Return (X, Y) of the center of cell containing provided text 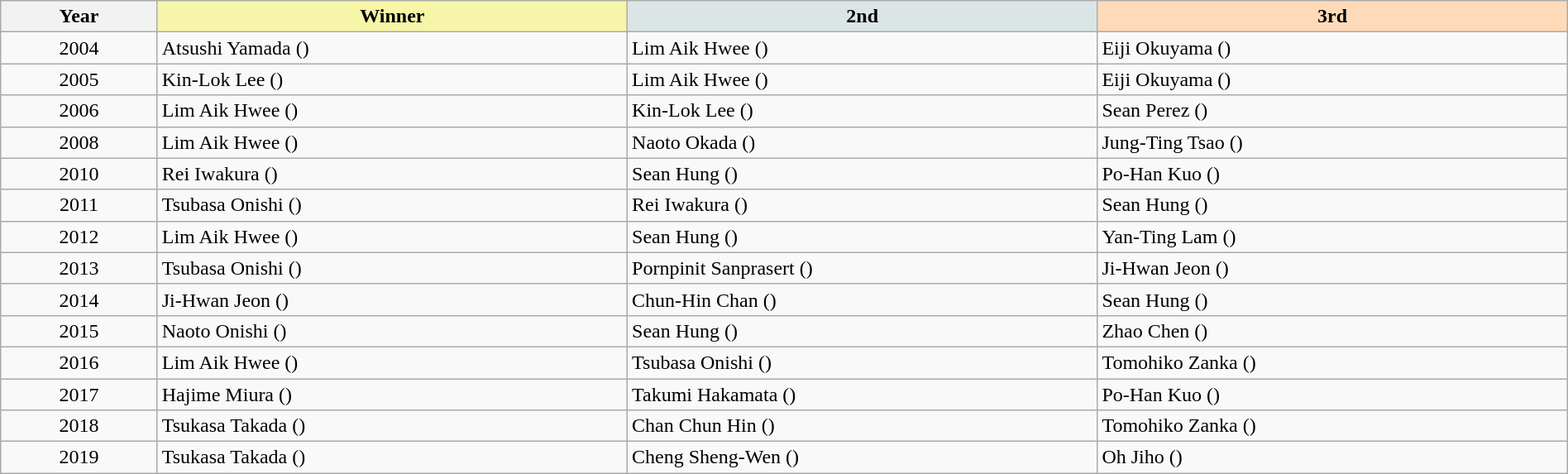
2004 (79, 48)
2016 (79, 362)
2005 (79, 79)
2014 (79, 299)
Chan Chun Hin () (863, 426)
Oh Jiho () (1332, 457)
2019 (79, 457)
Naoto Okada () (863, 142)
2nd (863, 17)
Naoto Onishi () (392, 331)
2011 (79, 205)
Takumi Hakamata () (863, 395)
Year (79, 17)
Zhao Chen () (1332, 331)
Yan-Ting Lam () (1332, 237)
2010 (79, 174)
2012 (79, 237)
Hajime Miura () (392, 395)
3rd (1332, 17)
2008 (79, 142)
Chun-Hin Chan () (863, 299)
Jung-Ting Tsao () (1332, 142)
2018 (79, 426)
2013 (79, 268)
Sean Perez () (1332, 111)
2015 (79, 331)
Cheng Sheng-Wen () (863, 457)
Winner (392, 17)
Pornpinit Sanprasert () (863, 268)
2017 (79, 395)
Atsushi Yamada () (392, 48)
2006 (79, 111)
